Find where the given text appears and provide that cell's center as (X, Y) coordinate. 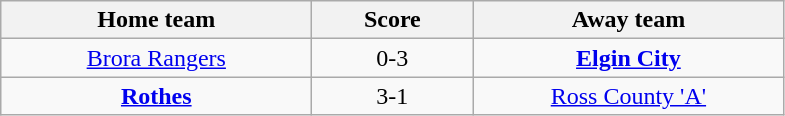
Away team (628, 20)
Rothes (156, 96)
0-3 (392, 58)
Ross County 'A' (628, 96)
Home team (156, 20)
3-1 (392, 96)
Elgin City (628, 58)
Brora Rangers (156, 58)
Score (392, 20)
